Pinpoint the cell where the given text exists, returning its [X, Y] midpoint coordinate. 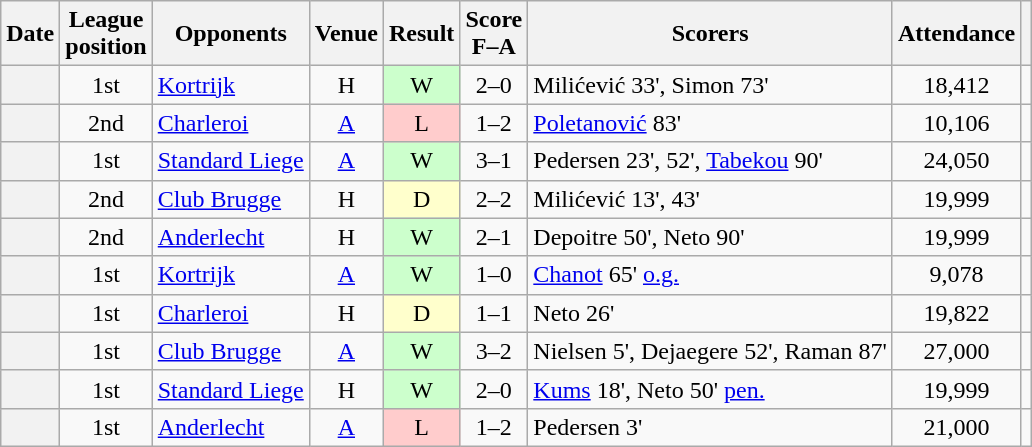
Venue [346, 34]
ScoreF–A [494, 34]
Leagueposition [106, 34]
Kums 18', Neto 50' pen. [710, 389]
24,050 [956, 161]
Chanot 65' o.g. [710, 275]
Poletanović 83' [710, 123]
Pedersen 3' [710, 427]
27,000 [956, 351]
Opponents [230, 34]
Milićević 13', 43' [710, 199]
21,000 [956, 427]
3–2 [494, 351]
Date [30, 34]
Scorers [710, 34]
Nielsen 5', Dejaegere 52', Raman 87' [710, 351]
19,822 [956, 313]
Result [421, 34]
2–2 [494, 199]
2–1 [494, 237]
Attendance [956, 34]
1–1 [494, 313]
1–0 [494, 275]
18,412 [956, 85]
10,106 [956, 123]
Depoitre 50', Neto 90' [710, 237]
9,078 [956, 275]
Pedersen 23', 52', Tabekou 90' [710, 161]
Neto 26' [710, 313]
3–1 [494, 161]
Milićević 33', Simon 73' [710, 85]
